Pinpoint the cell where the given text exists, returning its (X, Y) midpoint coordinate. 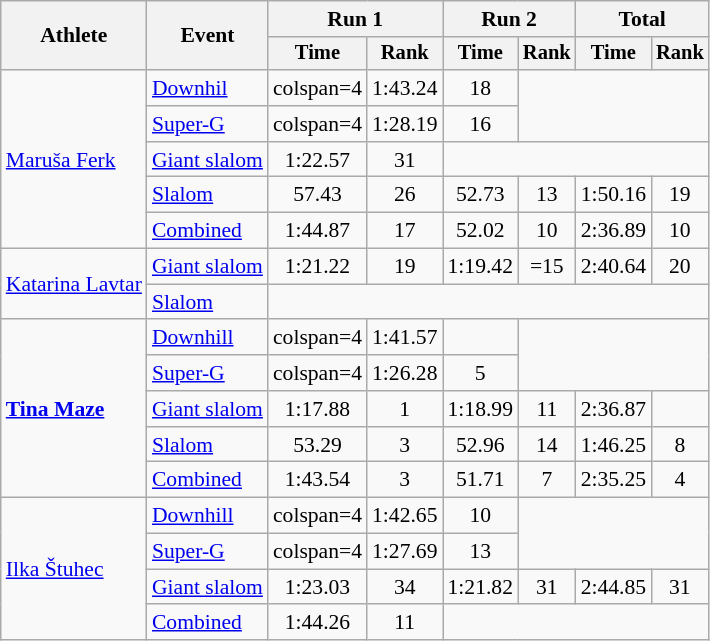
1:28.19 (404, 124)
2:40.64 (614, 267)
1:19.42 (480, 267)
1:42.65 (404, 516)
18 (480, 88)
1:46.25 (614, 445)
52.02 (480, 231)
1:26.28 (404, 373)
1:44.87 (318, 231)
Athlete (74, 36)
1:41.57 (404, 338)
=15 (547, 267)
1:18.99 (480, 409)
Tina Maze (74, 409)
26 (404, 195)
1:21.22 (318, 267)
1:27.69 (404, 552)
Ilka Štuhec (74, 569)
2:44.85 (614, 587)
1:23.03 (318, 587)
14 (547, 445)
17 (404, 231)
Katarina Lavtar (74, 284)
5 (480, 373)
52.96 (480, 445)
Downhil (208, 88)
Run 2 (508, 19)
1:17.88 (318, 409)
52.73 (480, 195)
1:50.16 (614, 195)
1:43.54 (318, 480)
51.71 (480, 480)
34 (404, 587)
16 (480, 124)
Total (642, 19)
1:22.57 (318, 160)
1:21.82 (480, 587)
Event (208, 36)
8 (680, 445)
2:36.87 (614, 409)
1:44.26 (318, 623)
Maruša Ferk (74, 159)
1:43.24 (404, 88)
2:36.89 (614, 231)
57.43 (318, 195)
20 (680, 267)
53.29 (318, 445)
Run 1 (356, 19)
4 (680, 480)
1 (404, 409)
7 (547, 480)
2:35.25 (614, 480)
